Extract the (x, y) coordinate from the center of the cell holding the provided text.  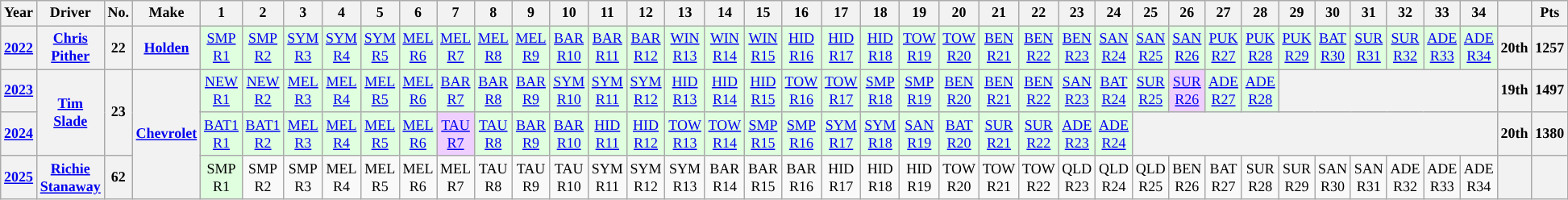
32 (1405, 13)
3 (303, 13)
NEWR1 (222, 91)
PUKR29 (1296, 48)
25 (1150, 13)
SYMR3 (303, 48)
TOWR19 (919, 48)
2 (263, 13)
BARR15 (763, 177)
Driver (70, 13)
BARR14 (724, 177)
SURR22 (1038, 134)
TOWR13 (685, 134)
ADER32 (1405, 177)
1 (222, 13)
BAT1R1 (222, 134)
13 (685, 13)
26 (1187, 13)
SANR23 (1077, 91)
BENR26 (1187, 177)
SURR28 (1260, 177)
19 (919, 13)
Make (166, 13)
62 (118, 177)
QLDR24 (1114, 177)
No. (118, 13)
TOWR14 (724, 134)
SMPR15 (763, 134)
TOWR16 (801, 91)
SURR25 (1150, 91)
BARR12 (646, 48)
MELR8 (493, 48)
HIDR13 (685, 91)
1497 (1549, 91)
5 (380, 13)
HIDR11 (607, 134)
TAUR10 (569, 177)
QLDR23 (1077, 177)
TAUR9 (530, 177)
BARR8 (493, 91)
BARR7 (456, 91)
MELR9 (530, 48)
ADER24 (1114, 134)
8 (493, 13)
Chevrolet (166, 134)
4 (342, 13)
HIDR12 (646, 134)
SURR32 (1405, 48)
BENR20 (959, 91)
2022 (19, 48)
SANR19 (919, 134)
12 (646, 13)
TOWR21 (998, 177)
WINR15 (763, 48)
BENR23 (1077, 48)
BAT1R2 (263, 134)
24 (1114, 13)
BARR11 (607, 48)
SYMR10 (569, 91)
15 (763, 13)
6 (418, 13)
TOWR22 (1038, 177)
SYMR17 (842, 134)
SURR29 (1296, 177)
SANR31 (1369, 177)
31 (1369, 13)
27 (1224, 13)
PUKR27 (1224, 48)
SURR26 (1187, 91)
16 (801, 13)
19th (1514, 91)
SANR24 (1114, 48)
20 (959, 13)
SANR25 (1150, 48)
NEWR2 (263, 91)
2024 (19, 134)
SANR30 (1333, 177)
33 (1442, 13)
34 (1479, 13)
SMPR18 (880, 91)
2025 (19, 177)
29 (1296, 13)
HIDR16 (801, 48)
Year (19, 13)
BATR20 (959, 134)
SMPR3 (303, 177)
30 (1333, 13)
ADER28 (1260, 91)
PUKR28 (1260, 48)
BARR16 (801, 177)
ADER27 (1224, 91)
10 (569, 13)
ADER23 (1077, 134)
BATR30 (1333, 48)
9 (530, 13)
2023 (19, 91)
1380 (1549, 134)
SYMR13 (685, 177)
SYMR4 (342, 48)
BATR24 (1114, 91)
WINR14 (724, 48)
17 (842, 13)
Chris Pither (70, 48)
18 (880, 13)
QLDR25 (1150, 177)
SYMR5 (380, 48)
HIDR14 (724, 91)
SURR31 (1369, 48)
Tim Slade (70, 113)
Pts (1549, 13)
28 (1260, 13)
SANR26 (1187, 48)
SMPR16 (801, 134)
7 (456, 13)
1257 (1549, 48)
TOWR17 (842, 91)
14 (724, 13)
HIDR15 (763, 91)
Holden (166, 48)
SURR21 (998, 134)
SMPR19 (919, 91)
SYMR18 (880, 134)
21 (998, 13)
BATR27 (1224, 177)
Richie Stanaway (70, 177)
HIDR19 (919, 177)
11 (607, 13)
WINR13 (685, 48)
TAUR7 (456, 134)
